Determine the [X, Y] coordinate at the center of the cell enclosing the given text.  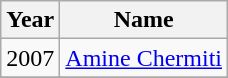
Name [144, 20]
Year [30, 20]
2007 [30, 58]
Amine Chermiti [144, 58]
